Extract the [x, y] coordinate from the center of the cell holding the provided text.  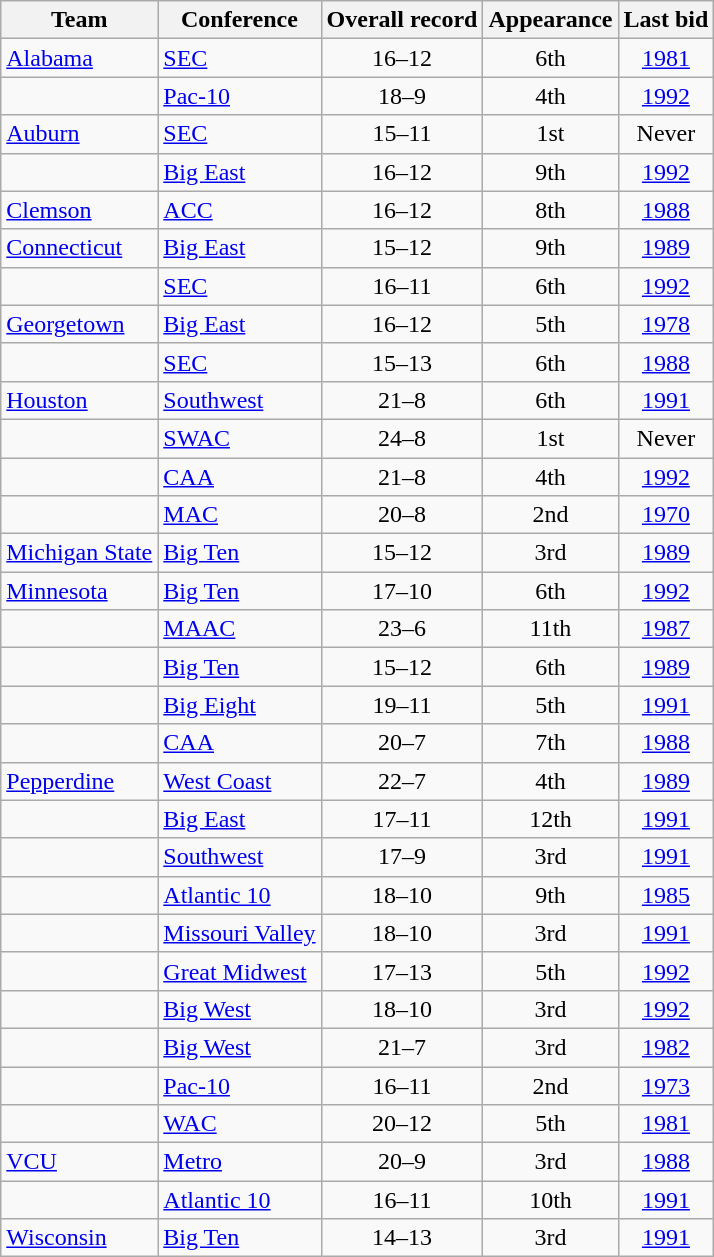
15–11 [402, 134]
7th [550, 743]
11th [550, 629]
Great Midwest [240, 971]
Connecticut [80, 248]
1982 [666, 1047]
Michigan State [80, 553]
20–8 [402, 515]
Missouri Valley [240, 933]
12th [550, 819]
Big Eight [240, 705]
Georgetown [80, 324]
20–7 [402, 743]
17–9 [402, 857]
Last bid [666, 20]
20–12 [402, 1124]
SWAC [240, 438]
1985 [666, 895]
17–13 [402, 971]
17–10 [402, 591]
24–8 [402, 438]
VCU [80, 1162]
23–6 [402, 629]
WAC [240, 1124]
1987 [666, 629]
Auburn [80, 134]
Alabama [80, 58]
West Coast [240, 781]
17–11 [402, 819]
20–9 [402, 1162]
Clemson [80, 210]
19–11 [402, 705]
Wisconsin [80, 1238]
1970 [666, 515]
MAC [240, 515]
8th [550, 210]
14–13 [402, 1238]
Metro [240, 1162]
1978 [666, 324]
Team [80, 20]
Conference [240, 20]
Pepperdine [80, 781]
22–7 [402, 781]
15–13 [402, 362]
Houston [80, 400]
21–7 [402, 1047]
1973 [666, 1085]
10th [550, 1200]
MAAC [240, 629]
Minnesota [80, 591]
Overall record [402, 20]
18–9 [402, 96]
ACC [240, 210]
Appearance [550, 20]
